Search for the cell housing the specified text and yield its (x, y) center coordinate. 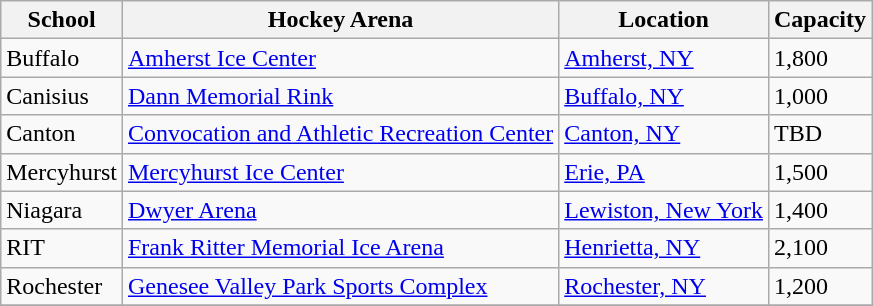
Convocation and Athletic Recreation Center (340, 134)
Capacity (820, 20)
TBD (820, 134)
Amherst, NY (664, 58)
Dwyer Arena (340, 210)
1,500 (820, 172)
Lewiston, New York (664, 210)
Amherst Ice Center (340, 58)
Canton, NY (664, 134)
1,200 (820, 286)
Frank Ritter Memorial Ice Arena (340, 248)
Dann Memorial Rink (340, 96)
Genesee Valley Park Sports Complex (340, 286)
1,800 (820, 58)
Canisius (62, 96)
Erie, PA (664, 172)
Rochester, NY (664, 286)
School (62, 20)
RIT (62, 248)
1,000 (820, 96)
Mercyhurst Ice Center (340, 172)
Buffalo (62, 58)
Canton (62, 134)
Buffalo, NY (664, 96)
Rochester (62, 286)
Location (664, 20)
Henrietta, NY (664, 248)
1,400 (820, 210)
Niagara (62, 210)
2,100 (820, 248)
Mercyhurst (62, 172)
Hockey Arena (340, 20)
